Determine the [X, Y] coordinate at the center of the cell enclosing the given text.  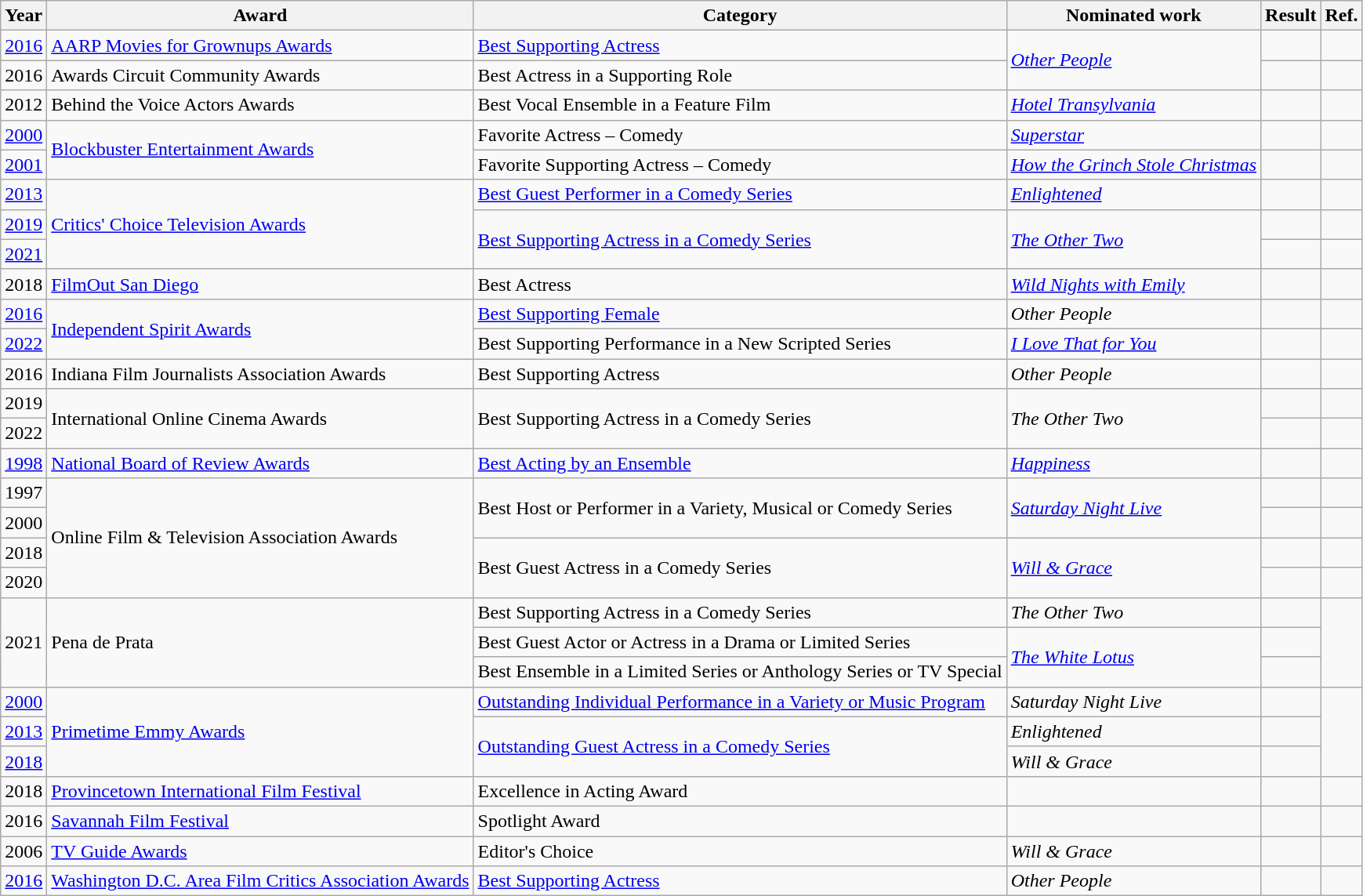
Best Host or Performer in a Variety, Musical or Comedy Series [740, 508]
Outstanding Individual Performance in a Variety or Music Program [740, 702]
How the Grinch Stole Christmas [1133, 165]
Provincetown International Film Festival [260, 791]
Excellence in Acting Award [740, 791]
Editor's Choice [740, 851]
Savannah Film Festival [260, 821]
FilmOut San Diego [260, 284]
Blockbuster Entertainment Awards [260, 150]
Spotlight Award [740, 821]
2001 [24, 165]
Best Actress in a Supporting Role [740, 75]
Primetime Emmy Awards [260, 731]
Category [740, 16]
Superstar [1133, 135]
I Love That for You [1133, 343]
Indiana Film Journalists Association Awards [260, 374]
Ref. [1342, 16]
Best Guest Actor or Actress in a Drama or Limited Series [740, 642]
Nominated work [1133, 16]
Award [260, 16]
National Board of Review Awards [260, 463]
Year [24, 16]
Washington D.C. Area Film Critics Association Awards [260, 881]
Best Acting by an Ensemble [740, 463]
Best Ensemble in a Limited Series or Anthology Series or TV Special [740, 672]
2006 [24, 851]
Behind the Voice Actors Awards [260, 105]
Critics' Choice Television Awards [260, 224]
AARP Movies for Grownups Awards [260, 45]
1998 [24, 463]
Favorite Actress – Comedy [740, 135]
Wild Nights with Emily [1133, 284]
Pena de Prata [260, 642]
Result [1291, 16]
Happiness [1133, 463]
International Online Cinema Awards [260, 419]
TV Guide Awards [260, 851]
Best Vocal Ensemble in a Feature Film [740, 105]
Best Supporting Performance in a New Scripted Series [740, 343]
Outstanding Guest Actress in a Comedy Series [740, 746]
Best Guest Actress in a Comedy Series [740, 568]
2012 [24, 105]
Hotel Transylvania [1133, 105]
Independent Spirit Awards [260, 328]
2020 [24, 582]
Awards Circuit Community Awards [260, 75]
Best Supporting Female [740, 314]
Best Guest Performer in a Comedy Series [740, 194]
Online Film & Television Association Awards [260, 538]
Favorite Supporting Actress – Comedy [740, 165]
1997 [24, 493]
Best Actress [740, 284]
The White Lotus [1133, 657]
